Output the (x, y) coordinate of the center of the cell containing the given text.  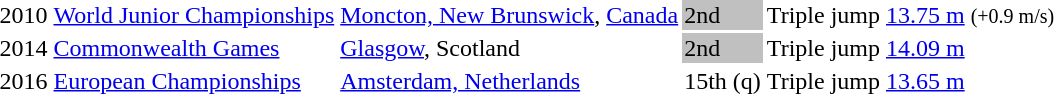
World Junior Championships (194, 15)
Glasgow, Scotland (510, 48)
Moncton, New Brunswick, Canada (510, 15)
Commonwealth Games (194, 48)
